Search for the cell housing the specified text and yield its [x, y] center coordinate. 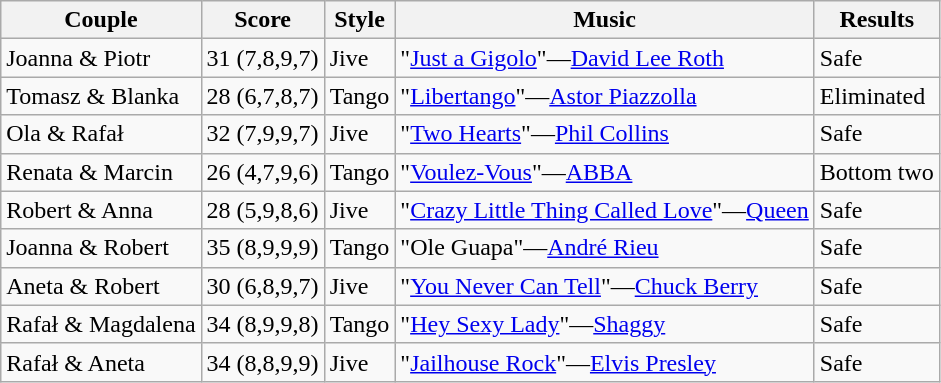
Bottom two [876, 172]
34 (8,9,9,8) [262, 324]
Tomasz & Blanka [101, 96]
Joanna & Robert [101, 248]
Couple [101, 20]
Rafał & Magdalena [101, 324]
"You Never Can Tell"—Chuck Berry [604, 286]
Robert & Anna [101, 210]
Joanna & Piotr [101, 58]
32 (7,9,9,7) [262, 134]
30 (6,8,9,7) [262, 286]
Rafał & Aneta [101, 362]
35 (8,9,9,9) [262, 248]
Renata & Marcin [101, 172]
28 (5,9,8,6) [262, 210]
31 (7,8,9,7) [262, 58]
"Ole Guapa"—André Rieu [604, 248]
"Just a Gigolo"—David Lee Roth [604, 58]
"Libertango"—Astor Piazzolla [604, 96]
Score [262, 20]
Style [360, 20]
28 (6,7,8,7) [262, 96]
"Hey Sexy Lady"—Shaggy [604, 324]
"Voulez-Vous"—ABBA [604, 172]
26 (4,7,9,6) [262, 172]
34 (8,8,9,9) [262, 362]
Music [604, 20]
"Two Hearts"—Phil Collins [604, 134]
Eliminated [876, 96]
"Jailhouse Rock"—Elvis Presley [604, 362]
Results [876, 20]
Aneta & Robert [101, 286]
Ola & Rafał [101, 134]
"Crazy Little Thing Called Love"—Queen [604, 210]
